Search for the cell housing the specified text and yield its [x, y] center coordinate. 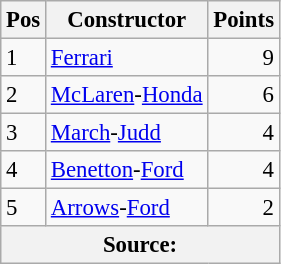
March-Judd [127, 133]
Constructor [127, 20]
1 [24, 58]
3 [24, 133]
Arrows-Ford [127, 208]
9 [244, 58]
McLaren-Honda [127, 95]
Points [244, 20]
Pos [24, 20]
6 [244, 95]
5 [24, 208]
Benetton-Ford [127, 170]
Source: [140, 245]
Ferrari [127, 58]
